Return the (X, Y) coordinate for the center point of the cell that contains the specified text.  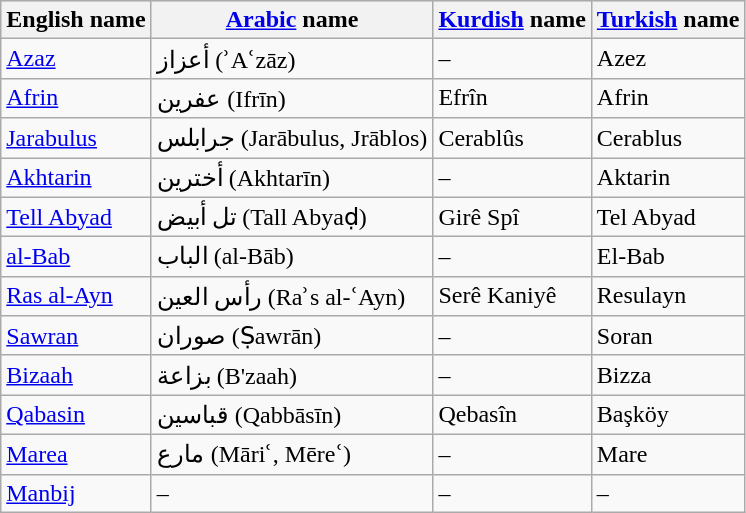
Azaz (76, 59)
Başköy (668, 415)
Azez (668, 59)
Cerablus (668, 138)
Efrîn (512, 98)
رأس العين (Raʾs al-ʿAyn) (292, 296)
Kurdish name (512, 20)
تل أبيض (Tall Abyaḍ) (292, 217)
al-Bab (76, 257)
بزاعة (B'zaah) (292, 375)
Tel Abyad (668, 217)
أعزاز (ʾAʿzāz) (292, 59)
Manbij (76, 493)
El-Bab (668, 257)
عفرين (Ifrīn) (292, 98)
Sawran (76, 336)
English name (76, 20)
Qabasin (76, 415)
Soran (668, 336)
صوران (Ṣawrān) (292, 336)
Resulayn (668, 296)
قباسين (Qabbāsīn) (292, 415)
أخترين (Akhtarīn) (292, 178)
Girê Spî (512, 217)
Akhtarin (76, 178)
Arabic name (292, 20)
مارع (Māriʿ, Mēreʿ) (292, 454)
Ras al-Ayn (76, 296)
Turkish name (668, 20)
Qebasîn (512, 415)
Aktarin (668, 178)
Jarabulus (76, 138)
Bizaah (76, 375)
Tell Abyad (76, 217)
Serê Kaniyê (512, 296)
الباب (al-Bāb) (292, 257)
جرابلس (Jarābulus, Jrāblos) (292, 138)
Marea (76, 454)
Cerablûs (512, 138)
Bizza (668, 375)
Mare (668, 454)
